Locate the cell with the specified text and output its (X, Y) center coordinate. 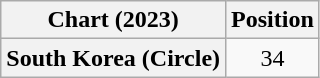
Position (273, 20)
34 (273, 58)
South Korea (Circle) (114, 58)
Chart (2023) (114, 20)
